Locate the cell with the specified text and output its (x, y) center coordinate. 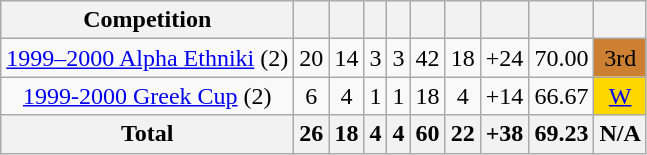
6 (312, 96)
70.00 (562, 58)
+24 (504, 58)
+38 (504, 134)
Competition (148, 20)
14 (346, 58)
22 (462, 134)
1999-2000 Greek Cup (2) (148, 96)
60 (428, 134)
26 (312, 134)
42 (428, 58)
3rd (620, 58)
69.23 (562, 134)
20 (312, 58)
+14 (504, 96)
W (620, 96)
N/A (620, 134)
1999–2000 Alpha Ethniki (2) (148, 58)
66.67 (562, 96)
Total (148, 134)
